Output the (x, y) coordinate of the center of the cell containing the given text.  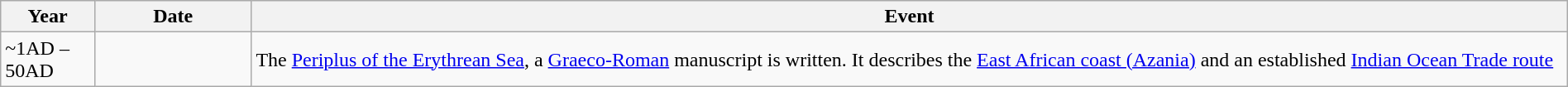
Year (48, 17)
Date (172, 17)
Event (910, 17)
~1AD – 50AD (48, 60)
